Extract the [X, Y] coordinate from the center of the cell holding the provided text.  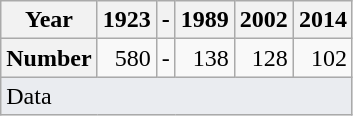
102 [322, 58]
138 [204, 58]
2002 [264, 20]
128 [264, 58]
Year [49, 20]
2014 [322, 20]
Data [177, 96]
580 [126, 58]
1923 [126, 20]
1989 [204, 20]
Number [49, 58]
